Identify which cell holds the provided text, then report its [X, Y] central coordinate. 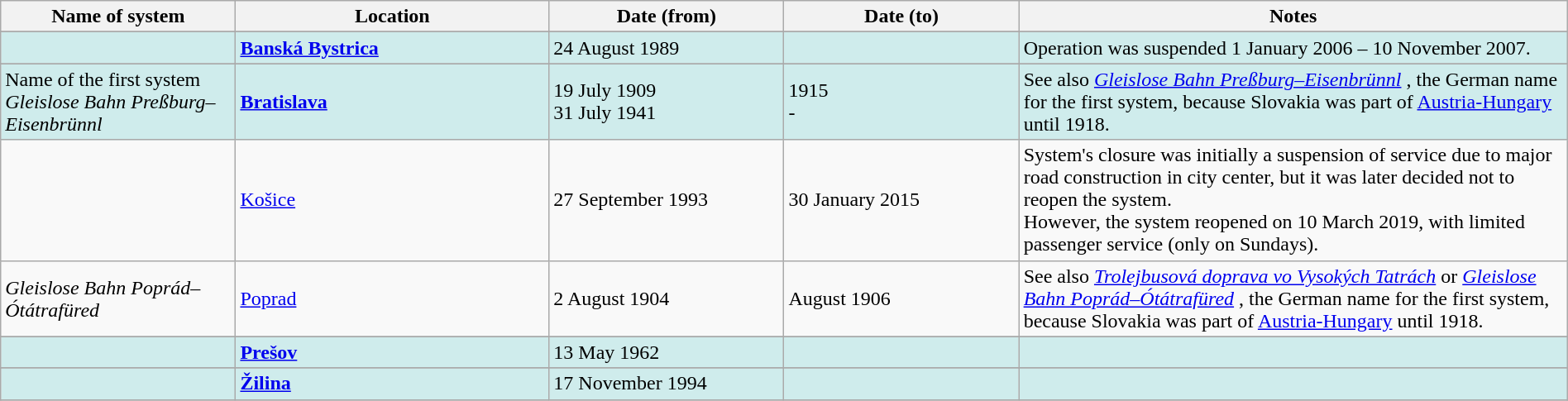
17 November 1994 [667, 384]
Prešov [392, 352]
See also Gleislose Bahn Preßburg–Eisenbrünnl , the German name for the first system, because Slovakia was part of Austria-Hungary until 1918. [1293, 102]
Banská Bystrica [392, 48]
Notes [1293, 17]
Gleislose Bahn Poprád–Ótátrafüred [118, 298]
30 January 2015 [901, 200]
Operation was suspended 1 January 2006 – 10 November 2007. [1293, 48]
Bratislava [392, 102]
Žilina [392, 384]
Date (to) [901, 17]
27 September 1993 [667, 200]
19 July 190931 July 1941 [667, 102]
Poprad [392, 298]
2 August 1904 [667, 298]
13 May 1962 [667, 352]
1915- [901, 102]
Date (from) [667, 17]
August 1906 [901, 298]
Location [392, 17]
Name of the first system Gleislose Bahn Preßburg–Eisenbrünnl [118, 102]
Name of system [118, 17]
Košice [392, 200]
24 August 1989 [667, 48]
